Find where the given text appears and provide that cell's center as (x, y) coordinate. 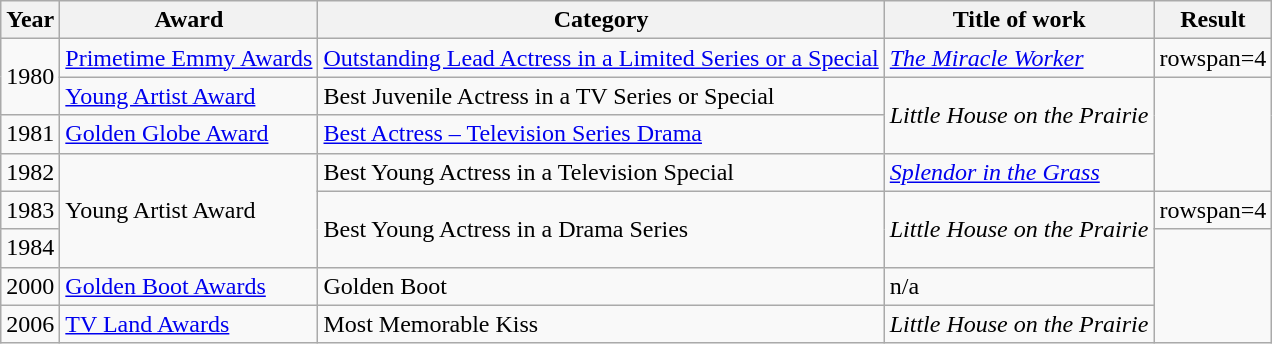
Golden Globe Award (189, 134)
1982 (30, 172)
Best Juvenile Actress in a TV Series or Special (601, 96)
Title of work (1019, 20)
Result (1213, 20)
Primetime Emmy Awards (189, 58)
Golden Boot Awards (189, 286)
Best Young Actress in a Drama Series (601, 229)
The Miracle Worker (1019, 58)
2000 (30, 286)
1984 (30, 248)
1980 (30, 77)
Award (189, 20)
Best Young Actress in a Television Special (601, 172)
Most Memorable Kiss (601, 324)
n/a (1019, 286)
TV Land Awards (189, 324)
Category (601, 20)
Outstanding Lead Actress in a Limited Series or a Special (601, 58)
1983 (30, 210)
Splendor in the Grass (1019, 172)
Golden Boot (601, 286)
1981 (30, 134)
Year (30, 20)
2006 (30, 324)
Best Actress – Television Series Drama (601, 134)
